Return the [x, y] coordinate for the center point of the cell that contains the specified text.  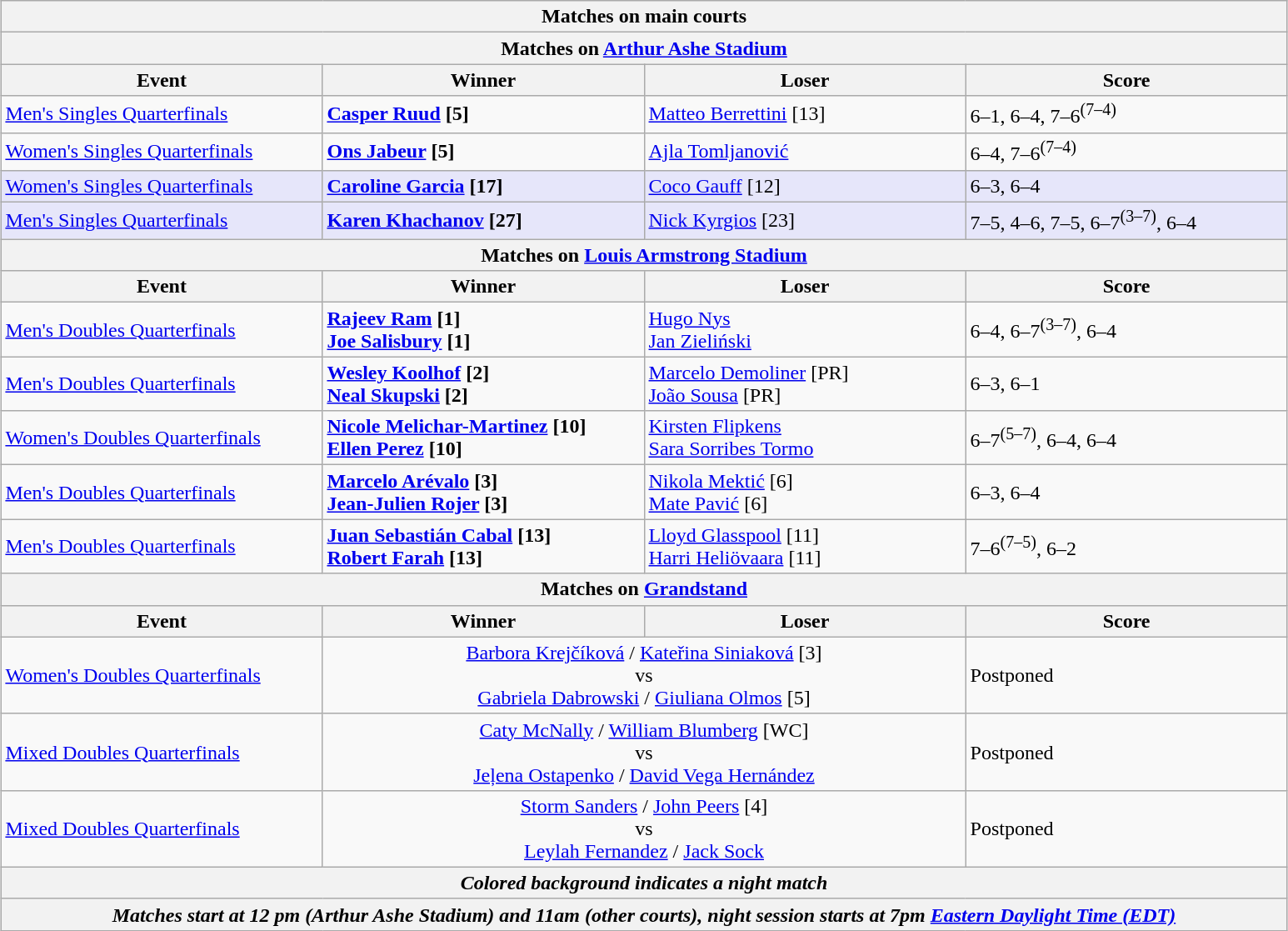
Caty McNally / William Blumberg [WC]vs Jeļena Ostapenko / David Vega Hernández [644, 752]
6–3, 6–1 [1126, 383]
Lloyd Glasspool [11] Harri Heliövaara [11] [805, 547]
Storm Sanders / John Peers [4]vs Leylah Fernandez / Jack Sock [644, 828]
Matches on Louis Armstrong Stadium [644, 255]
Nikola Mektić [6] Mate Pavić [6] [805, 492]
Caroline Garcia [17] [483, 186]
Colored background indicates a night match [644, 883]
Nicole Melichar-Martinez [10] Ellen Perez [10] [483, 438]
Rajeev Ram [1] Joe Salisbury [1] [483, 330]
Matches on Arthur Ashe Stadium [644, 48]
6–4, 6–7(3–7), 6–4 [1126, 330]
Wesley Koolhof [2] Neal Skupski [2] [483, 383]
Marcelo Demoliner [PR] João Sousa [PR] [805, 383]
Ajla Tomljanović [805, 152]
Matches start at 12 pm (Arthur Ashe Stadium) and 11am (other courts), night session starts at 7pm Eastern Daylight Time (EDT) [644, 914]
Ons Jabeur [5] [483, 152]
7–5, 4–6, 7–5, 6–7(3–7), 6–4 [1126, 220]
6–4, 7–6(7–4) [1126, 152]
Kirsten Flipkens Sara Sorribes Tormo [805, 438]
Nick Kyrgios [23] [805, 220]
6–1, 6–4, 7–6(7–4) [1126, 115]
Casper Ruud [5] [483, 115]
Coco Gauff [12] [805, 186]
Juan Sebastián Cabal [13] Robert Farah [13] [483, 547]
Hugo Nys Jan Zieliński [805, 330]
Karen Khachanov [27] [483, 220]
Matteo Berrettini [13] [805, 115]
Barbora Krejčíková / Kateřina Siniaková [3]vs Gabriela Dabrowski / Giuliana Olmos [5] [644, 675]
Matches on main courts [644, 17]
7–6(7–5), 6–2 [1126, 547]
6–7(5–7), 6–4, 6–4 [1126, 438]
Matches on Grandstand [644, 589]
Marcelo Arévalo [3] Jean-Julien Rojer [3] [483, 492]
